From the cell containing the given text, extract its center point as (X, Y) coordinate. 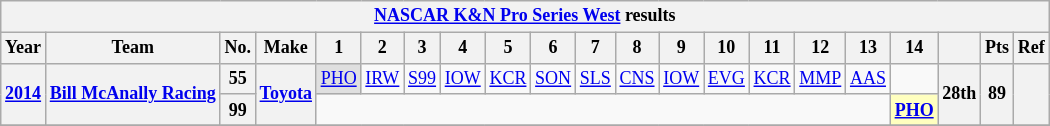
SLS (595, 78)
No. (238, 48)
Make (286, 48)
14 (914, 48)
11 (772, 48)
SON (554, 78)
5 (508, 48)
8 (637, 48)
2014 (24, 94)
6 (554, 48)
AAS (868, 78)
EVG (727, 78)
2 (382, 48)
Ref (1031, 48)
IRW (382, 78)
9 (682, 48)
Team (132, 48)
55 (238, 78)
99 (238, 110)
7 (595, 48)
S99 (422, 78)
CNS (637, 78)
Year (24, 48)
13 (868, 48)
3 (422, 48)
12 (820, 48)
89 (998, 94)
Bill McAnally Racing (132, 94)
Toyota (286, 94)
NASCAR K&N Pro Series West results (525, 16)
1 (338, 48)
10 (727, 48)
MMP (820, 78)
28th (960, 94)
4 (462, 48)
Pts (998, 48)
